Scan for the cell matching the given text and deliver its (X, Y) coordinate at center. 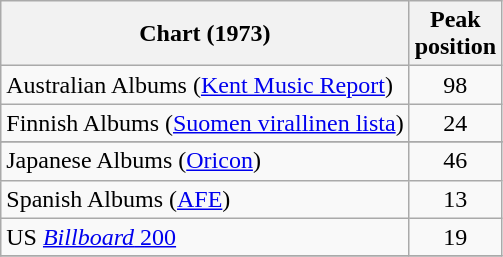
19 (455, 237)
Japanese Albums (Oricon) (205, 161)
US Billboard 200 (205, 237)
46 (455, 161)
Finnish Albums (Suomen virallinen lista) (205, 123)
98 (455, 85)
13 (455, 199)
Spanish Albums (AFE) (205, 199)
Australian Albums (Kent Music Report) (205, 85)
24 (455, 123)
Peak position (455, 34)
Chart (1973) (205, 34)
